Detect which cell encompasses the target text, then output its (x, y) center coordinate. 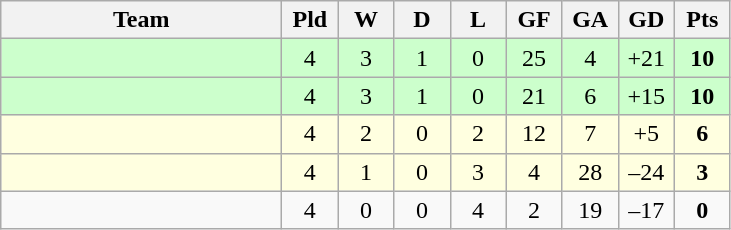
+5 (646, 134)
–24 (646, 172)
+15 (646, 96)
D (422, 20)
GA (590, 20)
GD (646, 20)
W (366, 20)
L (478, 20)
28 (590, 172)
19 (590, 210)
–17 (646, 210)
25 (534, 58)
Pld (310, 20)
7 (590, 134)
GF (534, 20)
Team (142, 20)
21 (534, 96)
Pts (702, 20)
12 (534, 134)
+21 (646, 58)
